Extract the (X, Y) coordinate from the center of the cell holding the provided text.  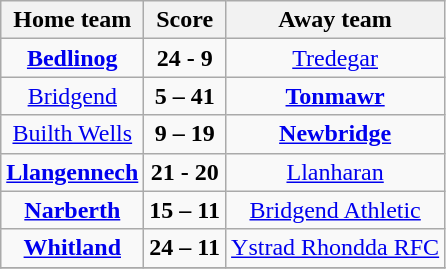
Home team (72, 20)
Whitland (72, 248)
Ystrad Rhondda RFC (336, 248)
Narberth (72, 210)
Builth Wells (72, 134)
Tonmawr (336, 96)
Llangennech (72, 172)
Newbridge (336, 134)
Tredegar (336, 58)
Bridgend (72, 96)
Score (185, 20)
Away team (336, 20)
24 – 11 (185, 248)
Llanharan (336, 172)
Bedlinog (72, 58)
21 - 20 (185, 172)
15 – 11 (185, 210)
Bridgend Athletic (336, 210)
24 - 9 (185, 58)
5 – 41 (185, 96)
9 – 19 (185, 134)
